Return (x, y) of the center of cell containing provided text 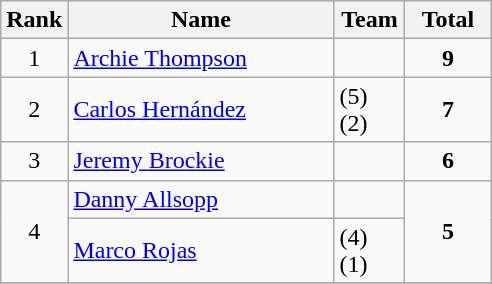
3 (34, 161)
Jeremy Brockie (201, 161)
Team (370, 20)
7 (448, 110)
Marco Rojas (201, 250)
Danny Allsopp (201, 199)
2 (34, 110)
(4) (1) (370, 250)
Carlos Hernández (201, 110)
Archie Thompson (201, 58)
Total (448, 20)
4 (34, 232)
Name (201, 20)
(5) (2) (370, 110)
9 (448, 58)
1 (34, 58)
6 (448, 161)
5 (448, 232)
Rank (34, 20)
